Identify which cell holds the provided text, then report its (x, y) central coordinate. 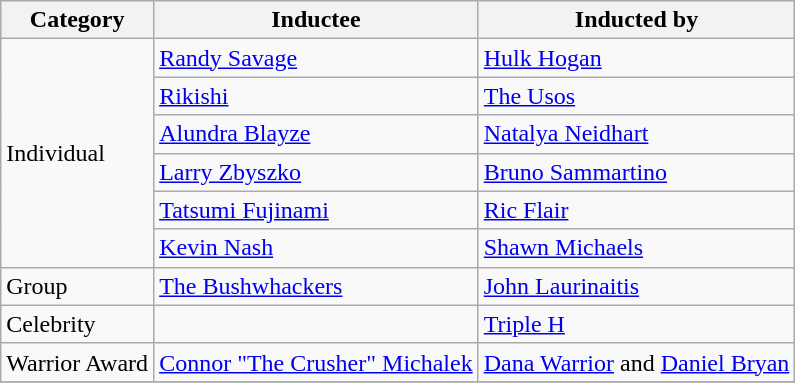
Inducted by (636, 20)
John Laurinaitis (636, 286)
Alundra Blayze (316, 134)
Triple H (636, 324)
Larry Zbyszko (316, 172)
Category (78, 20)
Group (78, 286)
Randy Savage (316, 58)
Connor "The Crusher" Michalek (316, 362)
Tatsumi Fujinami (316, 210)
The Usos (636, 96)
Inductee (316, 20)
Ric Flair (636, 210)
Celebrity (78, 324)
Hulk Hogan (636, 58)
Rikishi (316, 96)
Dana Warrior and Daniel Bryan (636, 362)
Natalya Neidhart (636, 134)
Shawn Michaels (636, 248)
Kevin Nash (316, 248)
Bruno Sammartino (636, 172)
Individual (78, 153)
Warrior Award (78, 362)
The Bushwhackers (316, 286)
